From the cell containing the given text, extract its center point as (x, y) coordinate. 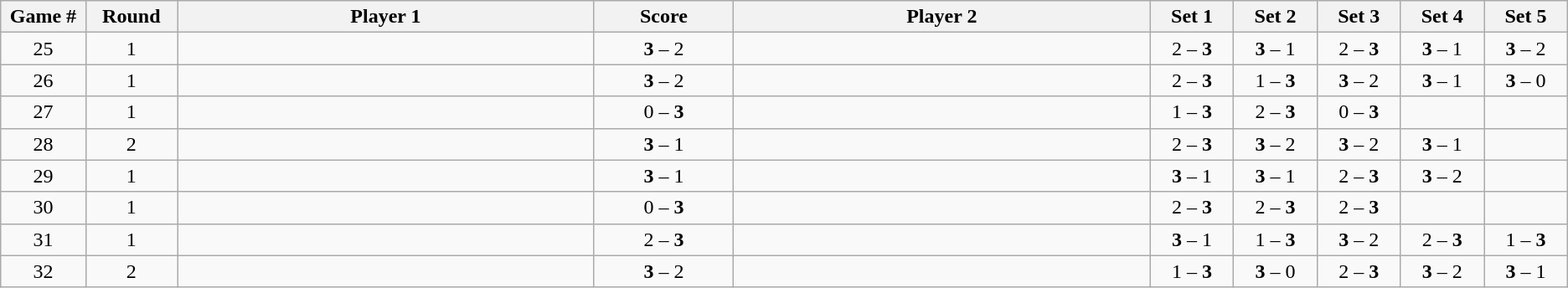
29 (44, 176)
Round (131, 17)
Set 4 (1442, 17)
32 (44, 271)
31 (44, 239)
Game # (44, 17)
Set 2 (1276, 17)
Player 1 (386, 17)
Set 1 (1192, 17)
25 (44, 49)
26 (44, 80)
Set 3 (1359, 17)
30 (44, 208)
Set 5 (1526, 17)
Player 2 (941, 17)
28 (44, 144)
Score (663, 17)
27 (44, 112)
